Provide the [x, y] coordinate of the cell's center where the given text is located.  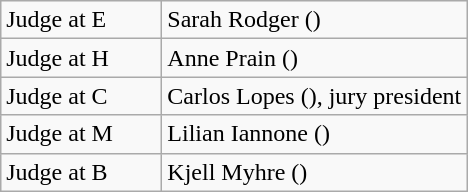
Carlos Lopes (), jury president [314, 96]
Judge at C [82, 96]
Judge at M [82, 134]
Anne Prain () [314, 58]
Kjell Myhre () [314, 172]
Judge at H [82, 58]
Sarah Rodger () [314, 20]
Judge at E [82, 20]
Judge at B [82, 172]
Lilian Iannone () [314, 134]
